Locate the cell with the specified text and output its (X, Y) center coordinate. 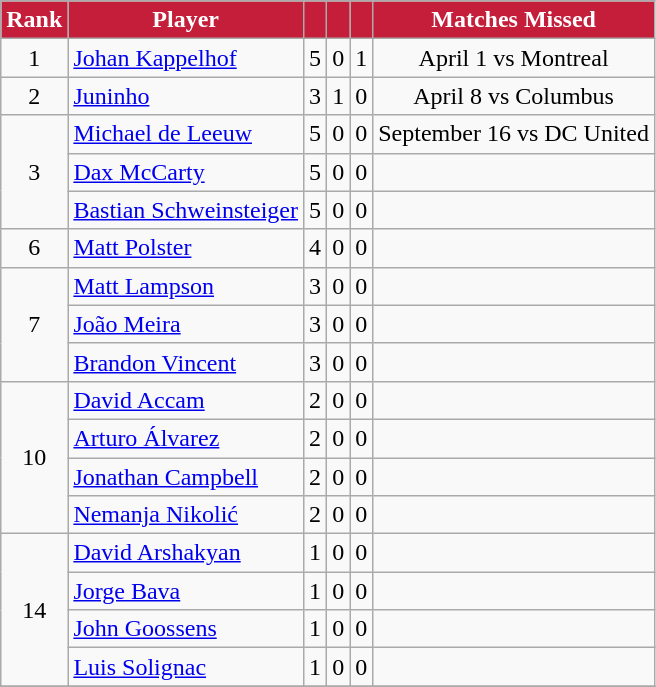
Nemanja Nikolić (186, 515)
April 1 vs Montreal (514, 58)
Michael de Leeuw (186, 134)
John Goossens (186, 629)
João Meira (186, 324)
Juninho (186, 96)
David Accam (186, 400)
Matt Lampson (186, 286)
6 (34, 248)
Bastian Schweinsteiger (186, 210)
Matches Missed (514, 20)
Matt Polster (186, 248)
Luis Solignac (186, 667)
14 (34, 610)
David Arshakyan (186, 553)
Jorge Bava (186, 591)
Rank (34, 20)
4 (316, 248)
Dax McCarty (186, 172)
September 16 vs DC United (514, 134)
10 (34, 457)
Player (186, 20)
Brandon Vincent (186, 362)
Johan Kappelhof (186, 58)
Jonathan Campbell (186, 477)
7 (34, 324)
Arturo Álvarez (186, 438)
April 8 vs Columbus (514, 96)
